From the cell containing the given text, extract its center point as (x, y) coordinate. 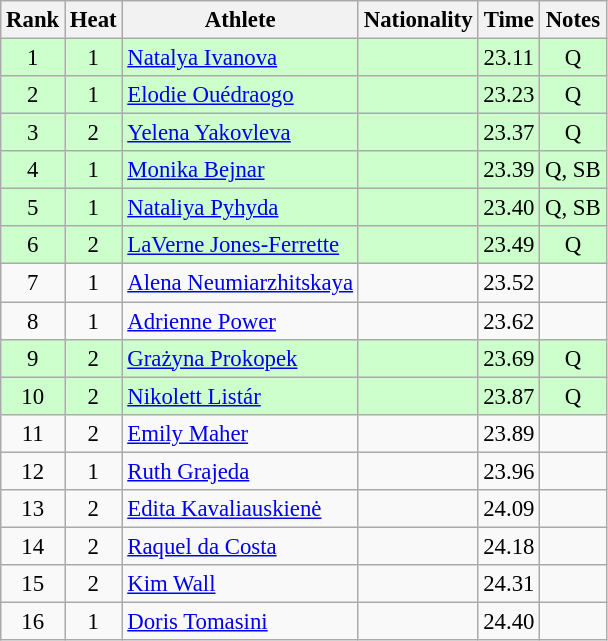
4 (33, 170)
Alena Neumiarzhitskaya (240, 283)
24.09 (509, 509)
Kim Wall (240, 584)
Emily Maher (240, 433)
Yelena Yakovleva (240, 133)
23.89 (509, 433)
Time (509, 20)
12 (33, 471)
Raquel da Costa (240, 546)
23.62 (509, 321)
Edita Kavaliauskienė (240, 509)
23.96 (509, 471)
23.49 (509, 245)
3 (33, 133)
LaVerne Jones-Ferrette (240, 245)
Ruth Grajeda (240, 471)
Elodie Ouédraogo (240, 95)
9 (33, 358)
23.52 (509, 283)
Monika Bejnar (240, 170)
24.18 (509, 546)
8 (33, 321)
15 (33, 584)
Grażyna Prokopek (240, 358)
7 (33, 283)
5 (33, 208)
Natalya Ivanova (240, 58)
Notes (573, 20)
23.23 (509, 95)
23.40 (509, 208)
23.37 (509, 133)
Doris Tomasini (240, 621)
Rank (33, 20)
6 (33, 245)
11 (33, 433)
23.11 (509, 58)
23.87 (509, 396)
Heat (94, 20)
23.39 (509, 170)
13 (33, 509)
14 (33, 546)
24.40 (509, 621)
24.31 (509, 584)
Nationality (418, 20)
10 (33, 396)
Nikolett Listár (240, 396)
16 (33, 621)
23.69 (509, 358)
Adrienne Power (240, 321)
Nataliya Pyhyda (240, 208)
Athlete (240, 20)
